Pinpoint the cell where the given text exists, returning its [x, y] midpoint coordinate. 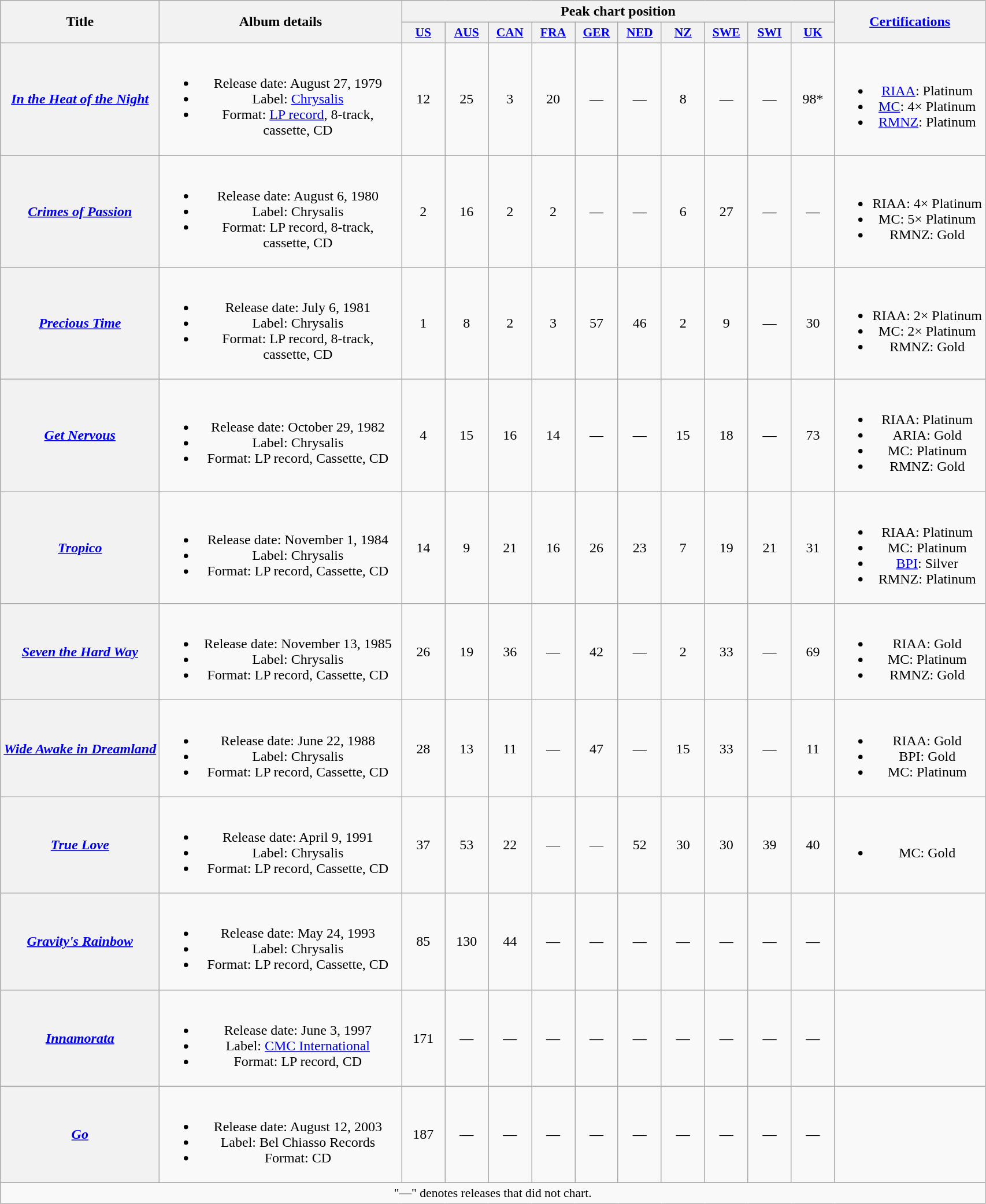
85 [423, 942]
Get Nervous [80, 436]
40 [813, 845]
130 [467, 942]
GER [596, 33]
Gravity's Rainbow [80, 942]
39 [770, 845]
Innamorata [80, 1038]
NED [639, 33]
1 [423, 324]
FRA [554, 33]
True Love [80, 845]
12 [423, 99]
RIAA: PlatinumMC: 4× PlatinumRMNZ: Platinum [910, 99]
73 [813, 436]
25 [467, 99]
18 [726, 436]
US [423, 33]
57 [596, 324]
Release date: August 12, 2003Label: Bel Chiasso RecordsFormat: CD [281, 1135]
Release date: November 1, 1984Label: ChrysalisFormat: LP record, Cassette, CD [281, 548]
CAN [510, 33]
20 [554, 99]
23 [639, 548]
Tropico [80, 548]
13 [467, 749]
53 [467, 845]
31 [813, 548]
37 [423, 845]
4 [423, 436]
Title [80, 22]
69 [813, 652]
28 [423, 749]
Release date: May 24, 1993Label: ChrysalisFormat: LP record, Cassette, CD [281, 942]
Certifications [910, 22]
Release date: April 9, 1991Label: ChrysalisFormat: LP record, Cassette, CD [281, 845]
SWE [726, 33]
RIAA: 4× PlatinumMC: 5× PlatinumRMNZ: Gold [910, 211]
Release date: October 29, 1982Label: ChrysalisFormat: LP record, Cassette, CD [281, 436]
Crimes of Passion [80, 211]
RIAA: GoldMC: PlatinumRMNZ: Gold [910, 652]
NZ [683, 33]
46 [639, 324]
In the Heat of the Night [80, 99]
Release date: June 3, 1997Label: CMC InternationalFormat: LP record, CD [281, 1038]
42 [596, 652]
36 [510, 652]
Release date: August 6, 1980Label: ChrysalisFormat: LP record, 8-track, cassette, CD [281, 211]
"—" denotes releases that did not chart. [493, 1193]
RIAA: GoldBPI: Gold MC: Platinum [910, 749]
AUS [467, 33]
Peak chart position [618, 12]
Album details [281, 22]
Release date: November 13, 1985Label: ChrysalisFormat: LP record, Cassette, CD [281, 652]
98* [813, 99]
Go [80, 1135]
MC: Gold [910, 845]
171 [423, 1038]
Release date: July 6, 1981Label: ChrysalisFormat: LP record, 8-track, cassette, CD [281, 324]
27 [726, 211]
22 [510, 845]
44 [510, 942]
Seven the Hard Way [80, 652]
RIAA: PlatinumARIA: GoldMC: PlatinumRMNZ: Gold [910, 436]
SWI [770, 33]
Release date: June 22, 1988Label: ChrysalisFormat: LP record, Cassette, CD [281, 749]
7 [683, 548]
6 [683, 211]
187 [423, 1135]
RIAA: PlatinumMC: PlatinumBPI: SilverRMNZ: Platinum [910, 548]
Precious Time [80, 324]
Wide Awake in Dreamland [80, 749]
UK [813, 33]
Release date: August 27, 1979Label: ChrysalisFormat: LP record, 8-track, cassette, CD [281, 99]
RIAA: 2× PlatinumMC: 2× PlatinumRMNZ: Gold [910, 324]
47 [596, 749]
52 [639, 845]
